For the text-containing cell, return its midpoint in (x, y) coordinate format. 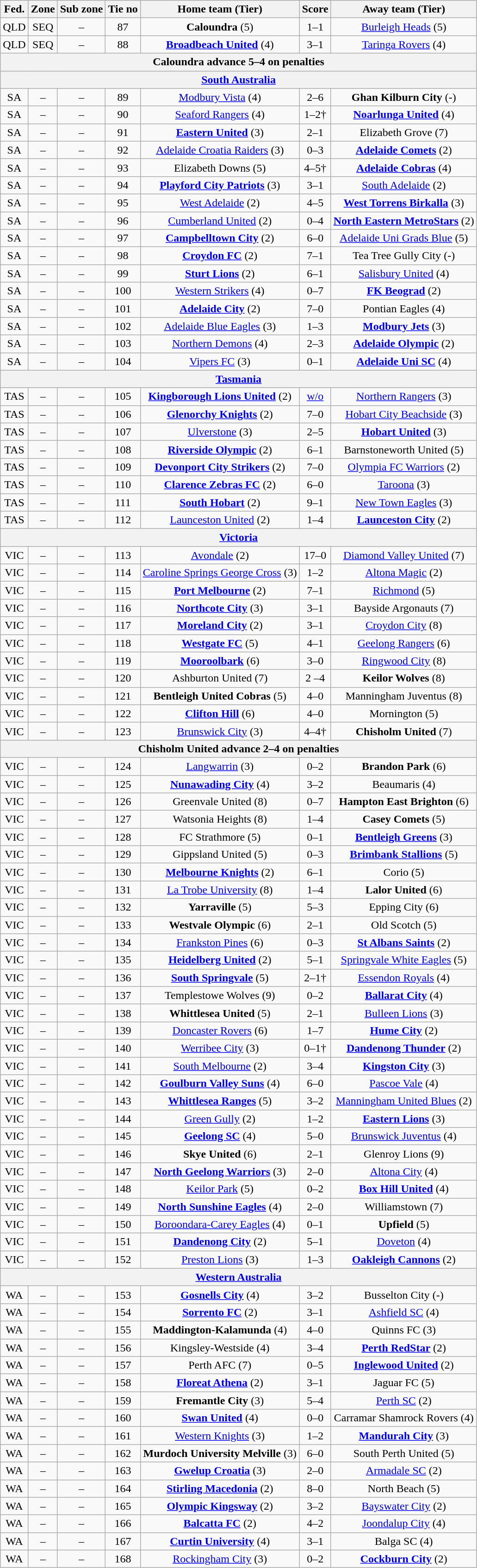
138 (123, 1013)
8–0 (315, 1488)
Chisholm United (7) (403, 731)
Kingston City (3) (403, 1066)
Goulburn Valley Suns (4) (220, 1084)
88 (123, 44)
Sorrento FC (2) (220, 1312)
Olympic Kingsway (2) (220, 1506)
Moreland City (2) (220, 626)
Brandon Park (6) (403, 766)
Mooroolbark (6) (220, 661)
Zone (43, 9)
Modbury Jets (3) (403, 326)
110 (123, 484)
96 (123, 221)
117 (123, 626)
Adelaide Cobras (4) (403, 167)
131 (123, 890)
Hobart City Beachside (3) (403, 414)
Ringwood City (8) (403, 661)
Stirling Macedonia (2) (220, 1488)
Chisholm United advance 2–4 on penalties (239, 749)
Ghan Kilburn City (-) (403, 97)
151 (123, 1242)
0–5 (315, 1365)
Cockburn City (2) (403, 1559)
Ashfield SC (4) (403, 1312)
91 (123, 132)
143 (123, 1101)
Northern Demons (4) (220, 344)
1–1 (315, 27)
Geelong SC (4) (220, 1136)
Sturt Lions (2) (220, 273)
Gosnells City (4) (220, 1295)
Riverside Olympic (2) (220, 449)
112 (123, 520)
100 (123, 291)
Pontian Eagles (4) (403, 309)
87 (123, 27)
Lalor United (6) (403, 890)
Beaumaris (4) (403, 784)
Western Strikers (4) (220, 291)
Tea Tree Gully City (-) (403, 256)
North Eastern MetroStars (2) (403, 221)
147 (123, 1171)
Casey Comets (5) (403, 819)
134 (123, 942)
156 (123, 1348)
Broadbeach United (4) (220, 44)
115 (123, 590)
Bulleen Lions (3) (403, 1013)
111 (123, 502)
129 (123, 855)
102 (123, 326)
4–4† (315, 731)
Rockingham City (3) (220, 1559)
Old Scotch (5) (403, 925)
1–7 (315, 1030)
Kingsley-Westside (4) (220, 1348)
4–1 (315, 643)
142 (123, 1084)
122 (123, 713)
South Adelaide (2) (403, 185)
Joondalup City (4) (403, 1524)
4–5 (315, 203)
Geelong Rangers (6) (403, 643)
Watsonia Heights (8) (220, 819)
Northcote City (3) (220, 608)
Skye United (6) (220, 1154)
West Torrens Birkalla (3) (403, 203)
105 (123, 397)
Box Hill United (4) (403, 1189)
120 (123, 678)
Doncaster Rovers (6) (220, 1030)
2–5 (315, 432)
5–0 (315, 1136)
118 (123, 643)
Bayswater City (2) (403, 1506)
Taroona (3) (403, 484)
99 (123, 273)
154 (123, 1312)
Werribee City (3) (220, 1048)
Balga SC (4) (403, 1541)
107 (123, 432)
137 (123, 995)
Westgate FC (5) (220, 643)
Richmond (5) (403, 590)
Perth SC (2) (403, 1401)
South Melbourne (2) (220, 1066)
Dandenong City (2) (220, 1242)
Inglewood United (2) (403, 1365)
Sub zone (81, 9)
w/o (315, 397)
Vipers FC (3) (220, 361)
90 (123, 115)
104 (123, 361)
164 (123, 1488)
167 (123, 1541)
Victoria (239, 538)
St Albans Saints (2) (403, 942)
Hampton East Brighton (6) (403, 802)
Manningham Juventus (8) (403, 696)
Launceston City (2) (403, 520)
136 (123, 978)
Keilor Wolves (8) (403, 678)
165 (123, 1506)
Kingborough Lions United (2) (220, 397)
144 (123, 1119)
Preston Lions (3) (220, 1259)
Launceston United (2) (220, 520)
Western Australia (239, 1277)
Carramar Shamrock Rovers (4) (403, 1418)
166 (123, 1524)
161 (123, 1436)
South Perth United (5) (403, 1453)
153 (123, 1295)
Away team (Tier) (403, 9)
Balcatta FC (2) (220, 1524)
Manningham United Blues (2) (403, 1101)
163 (123, 1471)
Doveton (4) (403, 1242)
Elizabeth Downs (5) (220, 167)
5–4 (315, 1401)
South Australia (239, 80)
109 (123, 467)
Adelaide Uni SC (4) (403, 361)
2–3 (315, 344)
La Trobe University (8) (220, 890)
Boroondara-Carey Eagles (4) (220, 1224)
South Hobart (2) (220, 502)
Ulverstone (3) (220, 432)
4–5† (315, 167)
Fremantle City (3) (220, 1401)
2–1† (315, 978)
FC Strathmore (5) (220, 837)
Noarlunga United (4) (403, 115)
158 (123, 1383)
Bentleigh United Cobras (5) (220, 696)
124 (123, 766)
FK Beograd (2) (403, 291)
0–0 (315, 1418)
Glenorchy Knights (2) (220, 414)
Mandurah City (3) (403, 1436)
133 (123, 925)
Jaguar FC (5) (403, 1383)
108 (123, 449)
Adelaide City (2) (220, 309)
Yarraville (5) (220, 907)
130 (123, 872)
Clifton Hill (6) (220, 713)
Adelaide Comets (2) (403, 150)
Whittlesea United (5) (220, 1013)
Oakleigh Cannons (2) (403, 1259)
South Springvale (5) (220, 978)
149 (123, 1207)
114 (123, 573)
Westvale Olympic (6) (220, 925)
140 (123, 1048)
Brimbank Stallions (5) (403, 855)
Whittlesea Ranges (5) (220, 1101)
Adelaide Uni Grads Blue (5) (403, 238)
Gippsland United (5) (220, 855)
Brunswick City (3) (220, 731)
Ashburton United (7) (220, 678)
94 (123, 185)
Brunswick Juventus (4) (403, 1136)
Northern Rangers (3) (403, 397)
Croydon City (8) (403, 626)
Tie no (123, 9)
5–3 (315, 907)
North Geelong Warriors (3) (220, 1171)
141 (123, 1066)
Melbourne Knights (2) (220, 872)
Elizabeth Grove (7) (403, 132)
Green Gully (2) (220, 1119)
Epping City (6) (403, 907)
Greenvale United (8) (220, 802)
Diamond Valley United (7) (403, 555)
Keilor Park (5) (220, 1189)
159 (123, 1401)
Playford City Patriots (3) (220, 185)
Glenroy Lions (9) (403, 1154)
Clarence Zebras FC (2) (220, 484)
Heidelberg United (2) (220, 960)
West Adelaide (2) (220, 203)
North Beach (5) (403, 1488)
Quinns FC (3) (403, 1330)
Eastern Lions (3) (403, 1119)
Gwelup Croatia (3) (220, 1471)
Frankston Pines (6) (220, 942)
Modbury Vista (4) (220, 97)
Bentleigh Greens (3) (403, 837)
Salisbury United (4) (403, 273)
0–4 (315, 221)
132 (123, 907)
148 (123, 1189)
Western Knights (3) (220, 1436)
97 (123, 238)
101 (123, 309)
Essendon Royals (4) (403, 978)
121 (123, 696)
139 (123, 1030)
Williamstown (7) (403, 1207)
Score (315, 9)
157 (123, 1365)
Pascoe Vale (4) (403, 1084)
1–2† (315, 115)
0–1† (315, 1048)
106 (123, 414)
Home team (Tier) (220, 9)
North Sunshine Eagles (4) (220, 1207)
113 (123, 555)
126 (123, 802)
160 (123, 1418)
Maddington-Kalamunda (4) (220, 1330)
116 (123, 608)
Devonport City Strikers (2) (220, 467)
Caroline Springs George Cross (3) (220, 573)
Bayside Argonauts (7) (403, 608)
145 (123, 1136)
135 (123, 960)
Dandenong Thunder (2) (403, 1048)
93 (123, 167)
Adelaide Blue Eagles (3) (220, 326)
Eastern United (3) (220, 132)
98 (123, 256)
Altona Magic (2) (403, 573)
17–0 (315, 555)
Adelaide Croatia Raiders (3) (220, 150)
95 (123, 203)
Springvale White Eagles (5) (403, 960)
Altona City (4) (403, 1171)
Caloundra advance 5–4 on penalties (239, 62)
89 (123, 97)
103 (123, 344)
Barnstoneworth United (5) (403, 449)
123 (123, 731)
Hume City (2) (403, 1030)
Fed. (14, 9)
Perth RedStar (2) (403, 1348)
Murdoch University Melville (3) (220, 1453)
Langwarrin (3) (220, 766)
128 (123, 837)
Floreat Athena (2) (220, 1383)
Croydon FC (2) (220, 256)
Caloundra (5) (220, 27)
168 (123, 1559)
Olympia FC Warriors (2) (403, 467)
Adelaide Olympic (2) (403, 344)
Templestowe Wolves (9) (220, 995)
162 (123, 1453)
Mornington (5) (403, 713)
Campbelltown City (2) (220, 238)
Cumberland United (2) (220, 221)
Hobart United (3) (403, 432)
3–0 (315, 661)
New Town Eagles (3) (403, 502)
2–6 (315, 97)
119 (123, 661)
Armadale SC (2) (403, 1471)
152 (123, 1259)
Ballarat City (4) (403, 995)
Perth AFC (7) (220, 1365)
Avondale (2) (220, 555)
Nunawading City (4) (220, 784)
155 (123, 1330)
9–1 (315, 502)
Corio (5) (403, 872)
150 (123, 1224)
146 (123, 1154)
Taringa Rovers (4) (403, 44)
92 (123, 150)
4–2 (315, 1524)
Swan United (4) (220, 1418)
Burleigh Heads (5) (403, 27)
Tasmania (239, 379)
127 (123, 819)
2 –4 (315, 678)
Upfield (5) (403, 1224)
Port Melbourne (2) (220, 590)
Curtin University (4) (220, 1541)
Busselton City (-) (403, 1295)
Seaford Rangers (4) (220, 115)
125 (123, 784)
